Extract the (X, Y) coordinate from the center of the cell holding the provided text.  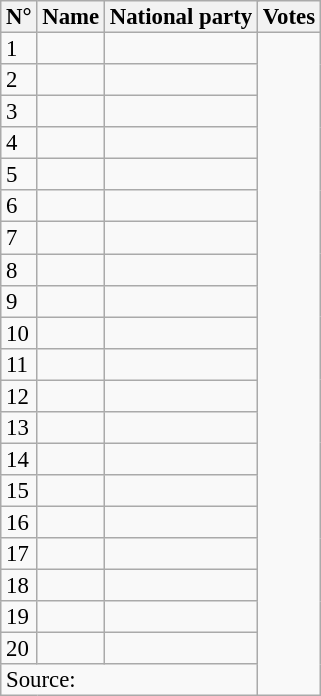
12 (19, 396)
13 (19, 428)
10 (19, 333)
9 (19, 301)
15 (19, 491)
Name (71, 17)
N° (19, 17)
17 (19, 554)
2 (19, 80)
3 (19, 112)
19 (19, 617)
16 (19, 522)
1 (19, 49)
Votes (288, 17)
Source: (130, 680)
5 (19, 175)
4 (19, 143)
18 (19, 586)
20 (19, 649)
National party (180, 17)
7 (19, 238)
6 (19, 206)
8 (19, 270)
11 (19, 364)
14 (19, 459)
